Extract the [x, y] coordinate from the center of the cell holding the provided text.  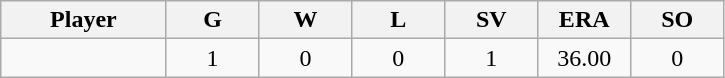
L [398, 20]
ERA [584, 20]
W [306, 20]
Player [84, 20]
G [212, 20]
36.00 [584, 58]
SV [492, 20]
SO [678, 20]
